For the text-containing cell, return its midpoint in (x, y) coordinate format. 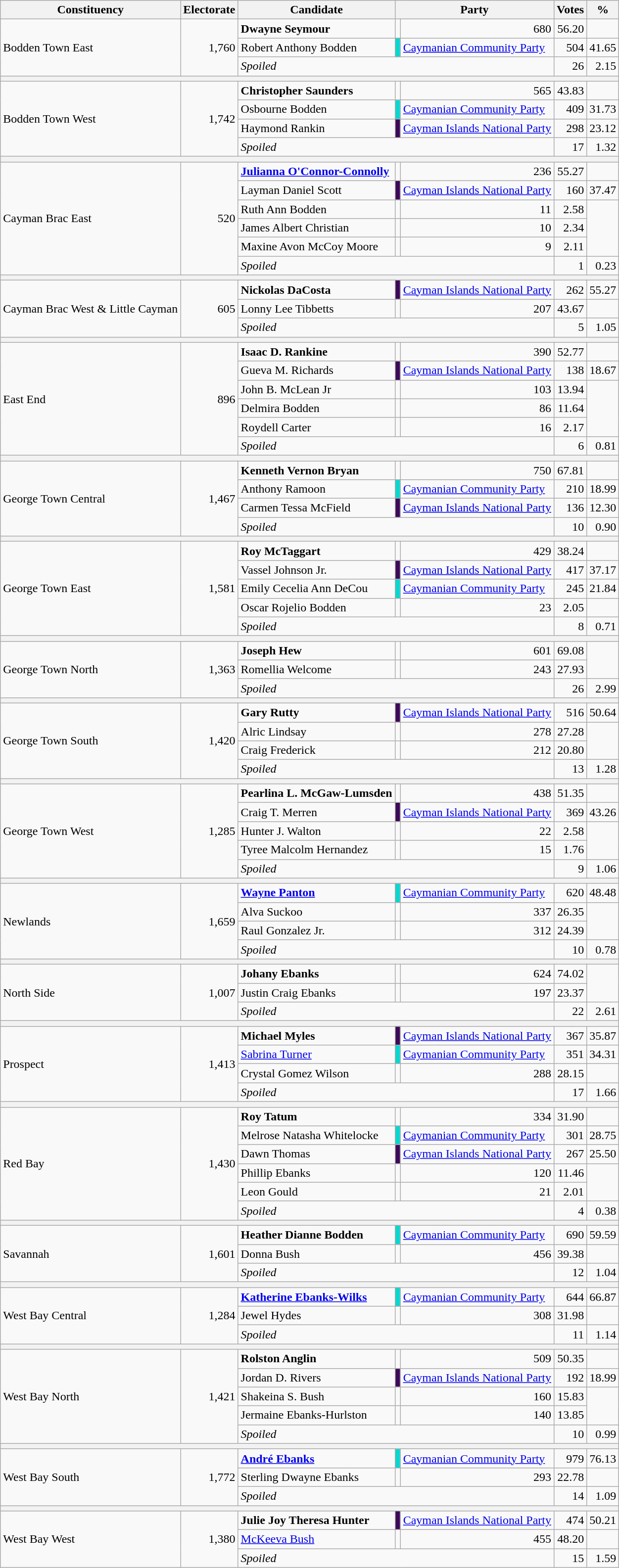
37.47 (603, 190)
1.05 (603, 327)
Dawn Thomas (317, 1154)
Julie Joy Theresa Hunter (317, 1521)
Hunter J. Walton (317, 831)
Roydell Carter (317, 427)
31.90 (570, 1116)
Sterling Dwayne Ebanks (317, 1477)
74.02 (570, 973)
Heather Dianne Bodden (317, 1235)
620 (570, 893)
516 (570, 712)
15.83 (570, 1396)
Leon Gould (317, 1192)
138 (570, 370)
East End (91, 399)
43.26 (603, 812)
North Side (91, 992)
48.48 (603, 893)
Jewel Hydes (317, 1316)
34.31 (603, 1055)
308 (477, 1316)
2.15 (603, 66)
456 (477, 1254)
2.99 (603, 688)
George Town West (91, 831)
Kenneth Vernon Bryan (317, 470)
601 (477, 650)
Raul Gonzalez Jr. (317, 930)
12 (570, 1273)
Isaac D. Rankine (317, 352)
24.39 (570, 930)
Red Bay (91, 1163)
Wayne Panton (317, 893)
21 (477, 1192)
Shakeina S. Bush (317, 1396)
1,659 (209, 921)
George Town North (91, 669)
Delmira Bodden (317, 408)
750 (477, 470)
Sabrina Turner (317, 1055)
Newlands (91, 921)
Rolston Anglin (317, 1359)
48.20 (570, 1539)
605 (209, 309)
13.85 (570, 1415)
51.35 (570, 793)
26.35 (570, 912)
192 (570, 1378)
979 (570, 1458)
Pearlina L. McGaw-Lumsden (317, 793)
288 (477, 1073)
West Bay North (91, 1396)
136 (570, 508)
210 (570, 489)
13.94 (570, 389)
Jordan D. Rivers (317, 1378)
11.64 (570, 408)
Craig T. Merren (317, 812)
Bodden Town West (91, 119)
Christopher Saunders (317, 91)
59.59 (603, 1235)
509 (477, 1359)
Haymond Rankin (317, 128)
Bodden Town East (91, 47)
16 (477, 427)
312 (477, 930)
23.12 (603, 128)
Maxine Avon McCoy Moore (317, 247)
50.35 (570, 1359)
13 (570, 769)
% (603, 10)
267 (570, 1154)
262 (570, 290)
2.17 (570, 427)
2.11 (570, 247)
245 (570, 589)
120 (477, 1173)
1,601 (209, 1253)
Johany Ebanks (317, 973)
21.84 (603, 589)
Prospect (91, 1064)
1,742 (209, 119)
197 (477, 993)
390 (477, 352)
1,285 (209, 831)
8 (570, 626)
2.34 (570, 228)
52.77 (570, 352)
278 (477, 732)
39.38 (570, 1254)
West Bay West (91, 1539)
236 (477, 171)
Roy Tatum (317, 1116)
Lonny Lee Tibbetts (317, 309)
25.50 (603, 1154)
1,380 (209, 1539)
37.17 (603, 570)
0.81 (603, 446)
Jermaine Ebanks-Hurlston (317, 1415)
351 (570, 1055)
1,581 (209, 589)
Ruth Ann Bodden (317, 209)
69.08 (570, 650)
0.71 (603, 626)
1.04 (603, 1273)
28.75 (603, 1135)
Vassel Johnson Jr. (317, 570)
1 (570, 266)
67.81 (570, 470)
644 (570, 1297)
Michael Myles (317, 1036)
Gary Rutty (317, 712)
27.28 (570, 732)
6 (570, 446)
James Albert Christian (317, 228)
George Town Central (91, 499)
23 (477, 607)
1,421 (209, 1396)
Constituency (91, 10)
50.64 (603, 712)
1.14 (603, 1335)
86 (477, 408)
Nickolas DaCosta (317, 290)
369 (570, 812)
Justin Craig Ebanks (317, 993)
1.06 (603, 869)
Roy McTaggart (317, 551)
140 (477, 1415)
Votes (570, 10)
474 (570, 1521)
1,760 (209, 47)
Savannah (91, 1253)
31.73 (603, 109)
Party (474, 10)
38.24 (570, 551)
50.21 (603, 1521)
28.15 (570, 1073)
1,413 (209, 1064)
1,007 (209, 992)
520 (209, 218)
2.05 (570, 607)
0.90 (603, 527)
31.98 (570, 1316)
Gueva M. Richards (317, 370)
1,363 (209, 669)
504 (570, 47)
41.65 (603, 47)
27.93 (570, 669)
5 (570, 327)
66.87 (603, 1297)
Robert Anthony Bodden (317, 47)
Carmen Tessa McField (317, 508)
293 (477, 1477)
Oscar Rojelio Bodden (317, 607)
Electorate (209, 10)
12.30 (603, 508)
Anthony Ramoon (317, 489)
Candidate (317, 10)
Cayman Brac West & Little Cayman (91, 309)
367 (570, 1036)
438 (477, 793)
334 (477, 1116)
Dwayne Seymour (317, 29)
455 (477, 1539)
18.67 (603, 370)
Donna Bush (317, 1254)
Osbourne Bodden (317, 109)
212 (477, 750)
20.80 (570, 750)
1.28 (603, 769)
429 (477, 551)
Craig Frederick (317, 750)
1,430 (209, 1163)
56.20 (570, 29)
23.37 (570, 993)
1,420 (209, 740)
896 (209, 399)
Melrose Natasha Whitelocke (317, 1135)
Joseph Hew (317, 650)
2.01 (570, 1192)
1.32 (603, 147)
0.99 (603, 1434)
43.83 (570, 91)
McKeeva Bush (317, 1539)
Alva Suckoo (317, 912)
George Town East (91, 589)
Alric Lindsay (317, 732)
Emily Cecelia Ann DeCou (317, 589)
207 (477, 309)
103 (477, 389)
Tyree Malcolm Hernandez (317, 850)
301 (570, 1135)
1.76 (570, 850)
2.61 (603, 1012)
680 (477, 29)
11.46 (570, 1173)
1.59 (603, 1558)
1.09 (603, 1496)
Julianna O'Connor-Connolly (317, 171)
35.87 (603, 1036)
West Bay South (91, 1477)
76.13 (603, 1458)
1,284 (209, 1316)
43.67 (570, 309)
243 (477, 669)
409 (570, 109)
1,772 (209, 1477)
0.23 (603, 266)
417 (570, 570)
14 (570, 1496)
4 (570, 1210)
624 (477, 973)
Phillip Ebanks (317, 1173)
John B. McLean Jr (317, 389)
Katherine Ebanks-Wilks (317, 1297)
337 (477, 912)
22.78 (570, 1477)
298 (570, 128)
0.38 (603, 1210)
Layman Daniel Scott (317, 190)
Romellia Welcome (317, 669)
1,467 (209, 499)
George Town South (91, 740)
Crystal Gomez Wilson (317, 1073)
690 (570, 1235)
0.78 (603, 949)
1.66 (603, 1092)
André Ebanks (317, 1458)
Cayman Brac East (91, 218)
West Bay Central (91, 1316)
565 (477, 91)
